Capture the cell that displays the provided text and extract its [X, Y] central coordinate. 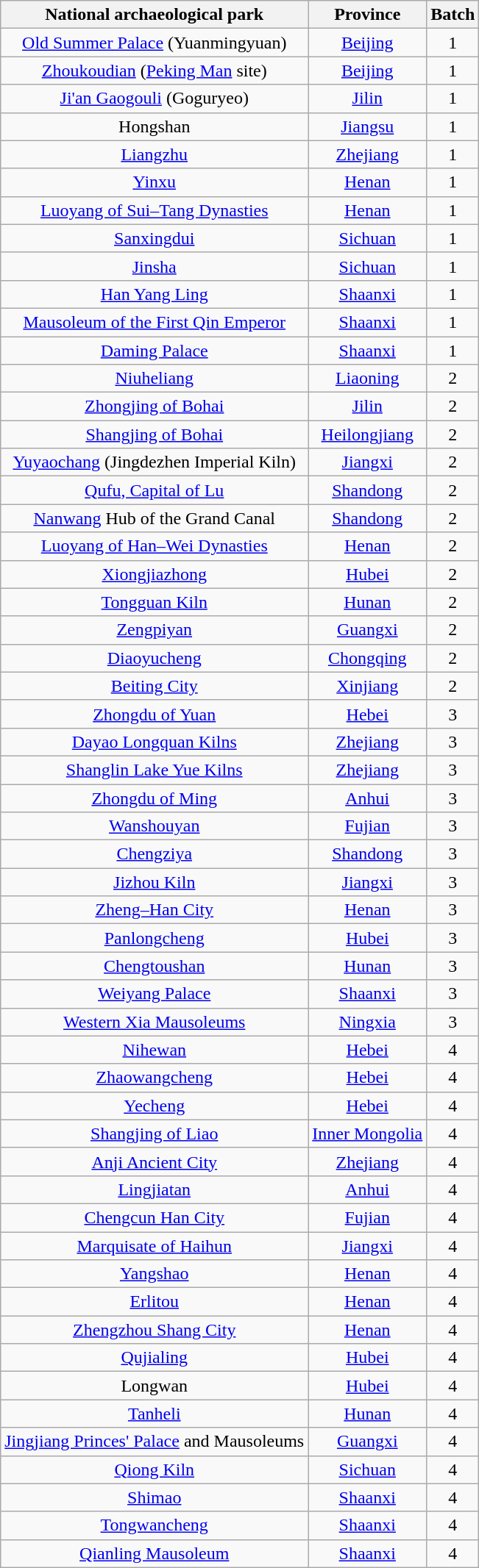
Jizhou Kiln [155, 882]
Jingjiang Princes' Palace and Mausoleums [155, 1442]
Diaoyucheng [155, 658]
National archaeological park [155, 15]
Old Summer Palace (Yuanmingyuan) [155, 43]
Wanshouyan [155, 826]
Sanxingdui [155, 238]
Dayao Longquan Kilns [155, 742]
Xiongjiazhong [155, 574]
Niuheliang [155, 379]
Luoyang of Sui–Tang Dynasties [155, 210]
Anji Ancient City [155, 1161]
Tongguan Kiln [155, 602]
Heilongjiang [368, 434]
Zhongdu of Yuan [155, 714]
Panlongcheng [155, 938]
Zheng–Han City [155, 910]
Jiangsu [368, 126]
Chengcun Han City [155, 1217]
Liangzhu [155, 154]
Lingjiatan [155, 1189]
Marquisate of Haihun [155, 1246]
Liaoning [368, 379]
Beiting City [155, 686]
Jinsha [155, 266]
Zhaowangcheng [155, 1078]
Qiong Kiln [155, 1469]
Zhongdu of Ming [155, 798]
Yuyaochang (Jingdezhen Imperial Kiln) [155, 462]
Luoyang of Han–Wei Dynasties [155, 546]
Qujialing [155, 1358]
Qianling Mausoleum [155, 1553]
Province [368, 15]
Shanglin Lake Yue Kilns [155, 770]
Tongwancheng [155, 1525]
Yecheng [155, 1106]
Ji'an Gaogouli (Goguryeo) [155, 99]
Shangjing of Bohai [155, 434]
Erlitou [155, 1302]
Chengziya [155, 854]
Yinxu [155, 182]
Han Yang Ling [155, 294]
Chengtoushan [155, 966]
Zhoukoudian (Peking Man site) [155, 71]
Batch [453, 15]
Longwan [155, 1386]
Shangjing of Liao [155, 1134]
Inner Mongolia [368, 1134]
Hongshan [155, 126]
Zengpiyan [155, 630]
Tanheli [155, 1414]
Shimao [155, 1497]
Weiyang Palace [155, 994]
Zhengzhou Shang City [155, 1330]
Qufu, Capital of Lu [155, 490]
Daming Palace [155, 351]
Ningxia [368, 1022]
Zhongjing of Bohai [155, 407]
Western Xia Mausoleums [155, 1022]
Nanwang Hub of the Grand Canal [155, 518]
Nihewan [155, 1050]
Yangshao [155, 1274]
Chongqing [368, 658]
Xinjiang [368, 686]
Mausoleum of the First Qin Emperor [155, 322]
